Find where the given text appears and provide that cell's center as [X, Y] coordinate. 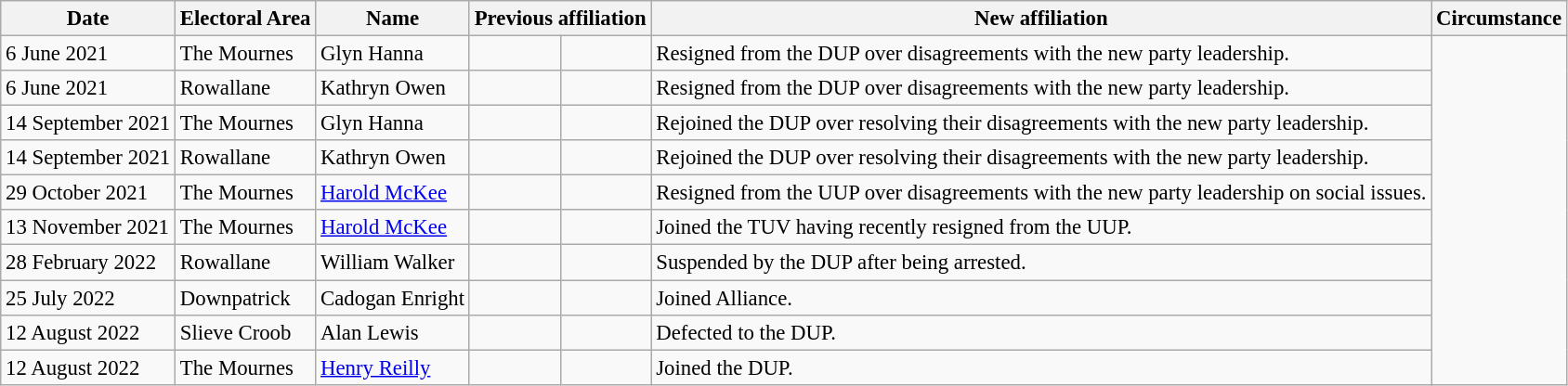
25 July 2022 [88, 298]
Date [88, 19]
Cadogan Enright [393, 298]
Defected to the DUP. [1041, 332]
Joined the TUV having recently resigned from the UUP. [1041, 227]
Name [393, 19]
13 November 2021 [88, 227]
Alan Lewis [393, 332]
Downpatrick [245, 298]
Circumstance [1499, 19]
Slieve Croob [245, 332]
Resigned from the UUP over disagreements with the new party leadership on social issues. [1041, 193]
Suspended by the DUP after being arrested. [1041, 263]
Previous affiliation [560, 19]
Electoral Area [245, 19]
Joined the DUP. [1041, 367]
New affiliation [1041, 19]
William Walker [393, 263]
Joined Alliance. [1041, 298]
28 February 2022 [88, 263]
29 October 2021 [88, 193]
Henry Reilly [393, 367]
